Identify which cell holds the provided text, then report its (X, Y) central coordinate. 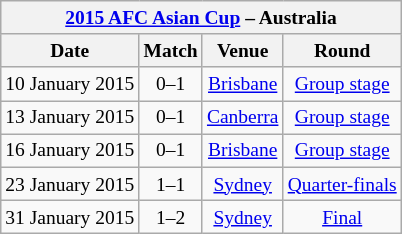
10 January 2015 (70, 84)
13 January 2015 (70, 118)
Quarter-finals (342, 184)
Venue (242, 50)
23 January 2015 (70, 184)
Match (170, 50)
2015 AFC Asian Cup – Australia (202, 18)
31 January 2015 (70, 216)
Final (342, 216)
Canberra (242, 118)
1–2 (170, 216)
Round (342, 50)
16 January 2015 (70, 150)
1–1 (170, 184)
Date (70, 50)
